Return (X, Y) of the center of cell containing provided text 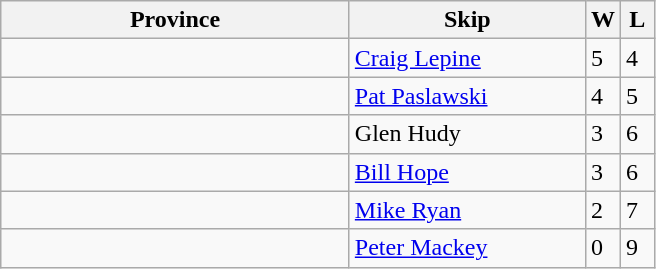
W (602, 20)
Peter Mackey (467, 248)
Craig Lepine (467, 58)
Mike Ryan (467, 210)
Skip (467, 20)
Bill Hope (467, 172)
7 (637, 210)
9 (637, 248)
0 (602, 248)
Glen Hudy (467, 134)
2 (602, 210)
L (637, 20)
Pat Paslawski (467, 96)
Province (176, 20)
